For the text-containing cell, return its midpoint in (X, Y) coordinate format. 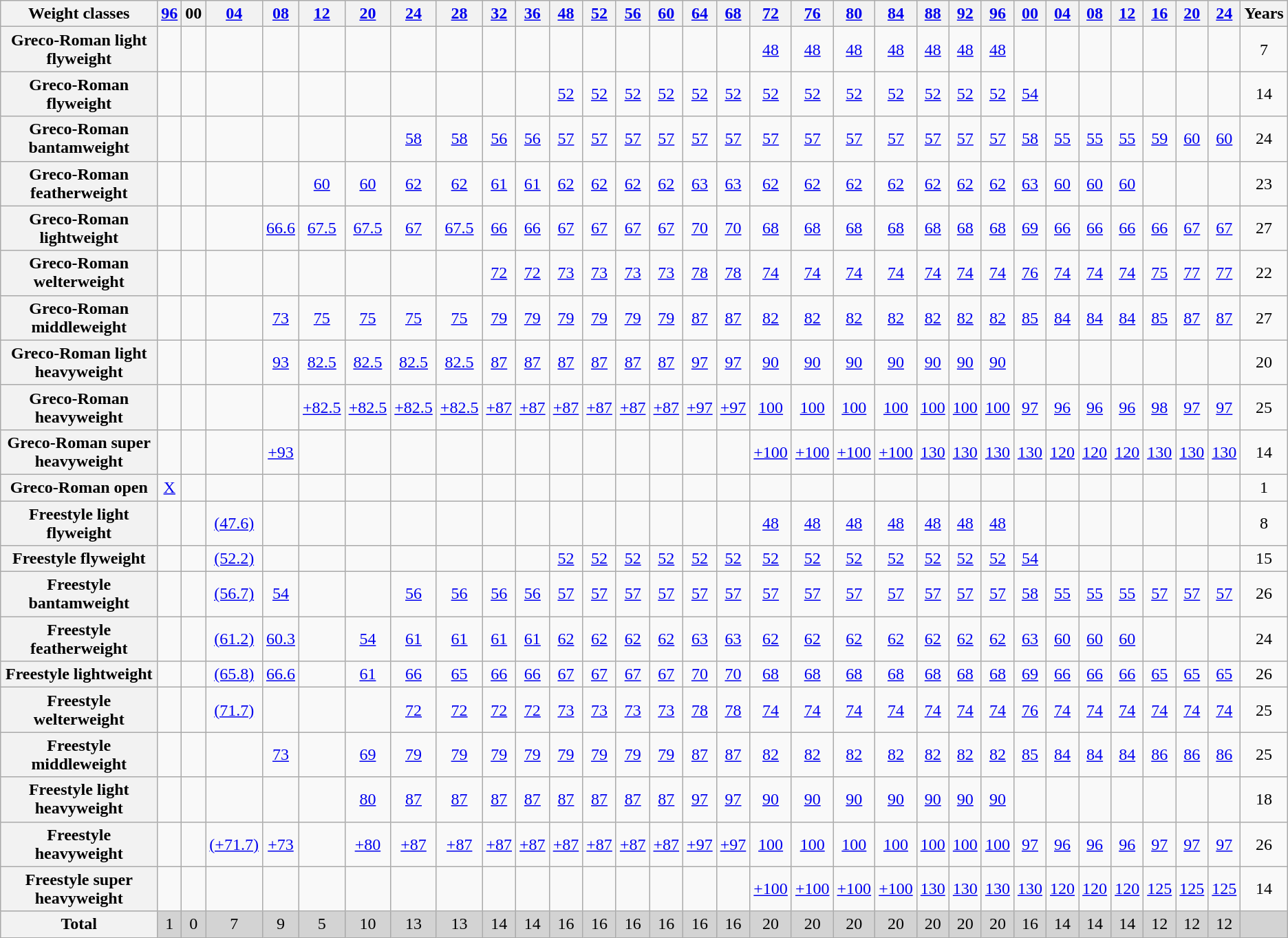
32 (500, 14)
(56.7) (234, 595)
(71.7) (234, 710)
Weight classes (79, 14)
(65.8) (234, 674)
Freestyle heavyweight (79, 844)
Greco-Roman featherweight (79, 183)
Freestyle welterweight (79, 710)
Greco-Roman lightweight (79, 228)
Freestyle flyweight (79, 559)
(47.6) (234, 523)
10 (367, 924)
(61.2) (234, 639)
(+71.7) (234, 844)
+80 (367, 844)
Years (1264, 14)
+73 (281, 844)
98 (1160, 407)
59 (1160, 139)
23 (1264, 183)
Greco-Roman welterweight (79, 273)
Greco-Roman middleweight (79, 318)
+93 (281, 451)
36 (533, 14)
5 (322, 924)
Greco-Roman super heavyweight (79, 451)
Greco-Roman bantamweight (79, 139)
Greco-Roman light flyweight (79, 50)
28 (460, 14)
Freestyle lightweight (79, 674)
Greco-Roman heavyweight (79, 407)
88 (933, 14)
Greco-Roman open (79, 487)
Freestyle featherweight (79, 639)
Greco-Roman flyweight (79, 94)
Freestyle bantamweight (79, 595)
X (169, 487)
8 (1264, 523)
60.3 (281, 639)
93 (281, 362)
22 (1264, 273)
Freestyle light heavyweight (79, 800)
9 (281, 924)
18 (1264, 800)
Freestyle super heavyweight (79, 889)
Freestyle middleweight (79, 754)
0 (194, 924)
Greco-Roman light heavyweight (79, 362)
(52.2) (234, 559)
15 (1264, 559)
64 (700, 14)
92 (965, 14)
Freestyle light flyweight (79, 523)
Total (79, 924)
